Return [X, Y] of the center of cell containing provided text 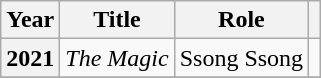
Role [241, 20]
Title [117, 20]
Year [30, 20]
2021 [30, 58]
Ssong Ssong [241, 58]
The Magic [117, 58]
